Return (x, y) of the center of cell containing provided text 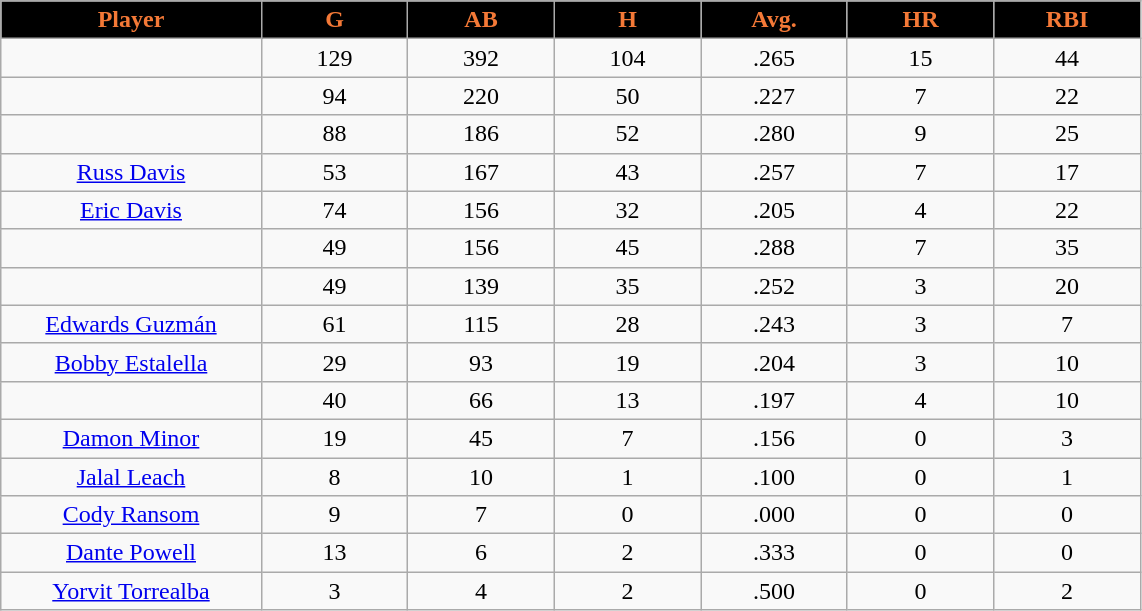
129 (334, 58)
167 (482, 172)
61 (334, 324)
93 (482, 362)
.500 (774, 591)
.252 (774, 286)
Cody Ransom (131, 515)
8 (334, 477)
.197 (774, 400)
HR (920, 20)
25 (1068, 134)
.333 (774, 553)
94 (334, 96)
28 (628, 324)
220 (482, 96)
66 (482, 400)
Edwards Guzmán (131, 324)
Yorvit Torrealba (131, 591)
Bobby Estalella (131, 362)
.243 (774, 324)
.205 (774, 210)
53 (334, 172)
52 (628, 134)
88 (334, 134)
139 (482, 286)
32 (628, 210)
Jalal Leach (131, 477)
Dante Powell (131, 553)
RBI (1068, 20)
.100 (774, 477)
.288 (774, 248)
.227 (774, 96)
Russ Davis (131, 172)
.000 (774, 515)
50 (628, 96)
Avg. (774, 20)
17 (1068, 172)
29 (334, 362)
44 (1068, 58)
40 (334, 400)
Damon Minor (131, 438)
Eric Davis (131, 210)
.265 (774, 58)
G (334, 20)
20 (1068, 286)
186 (482, 134)
Player (131, 20)
392 (482, 58)
.156 (774, 438)
.204 (774, 362)
15 (920, 58)
AB (482, 20)
43 (628, 172)
6 (482, 553)
115 (482, 324)
74 (334, 210)
104 (628, 58)
H (628, 20)
.257 (774, 172)
.280 (774, 134)
